Provide the [X, Y] coordinate of the cell's center where the given text is located.  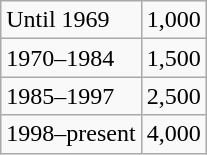
Until 1969 [71, 20]
1970–1984 [71, 58]
2,500 [174, 96]
1,500 [174, 58]
1,000 [174, 20]
1998–present [71, 134]
1985–1997 [71, 96]
4,000 [174, 134]
